Pinpoint the cell where the given text exists, returning its [X, Y] midpoint coordinate. 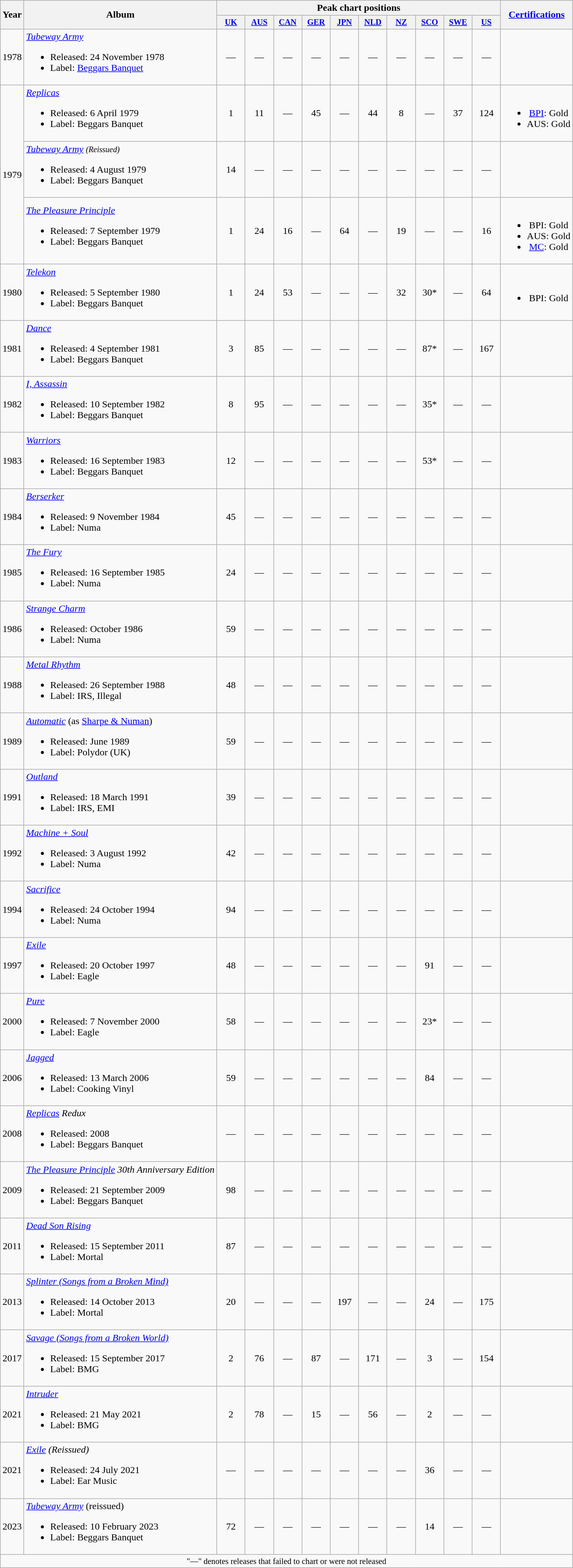
Strange CharmReleased: October 1986Label: Numa [120, 629]
2006 [12, 1078]
Tubeway ArmyReleased: 24 November 1978Label: Beggars Banquet [120, 57]
Certifications [537, 15]
1997 [12, 965]
BPI: GoldAUS: Gold [537, 113]
23* [430, 1022]
1979 [12, 175]
154 [486, 1358]
CAN [288, 22]
20 [231, 1302]
Dead Son RisingReleased: 15 September 2011Label: Mortal [120, 1246]
19 [402, 231]
"—" denotes releases that failed to chart or were not released [286, 1561]
95 [260, 405]
Savage (Songs from a Broken World)Released: 15 September 2017Label: BMG [120, 1358]
53* [430, 461]
Year [12, 15]
Metal RhythmReleased: 26 September 1988Label: IRS, Illegal [120, 685]
91 [430, 965]
The FuryReleased: 16 September 1985Label: Numa [120, 573]
37 [458, 113]
JaggedReleased: 13 March 2006Label: Cooking Vinyl [120, 1078]
39 [231, 797]
2023 [12, 1526]
Album [120, 15]
44 [373, 113]
94 [231, 909]
AUS [260, 22]
UK [231, 22]
72 [231, 1526]
DanceReleased: 4 September 1981Label: Beggars Banquet [120, 348]
I, AssassinReleased: 10 September 1982Label: Beggars Banquet [120, 405]
1981 [12, 348]
2017 [12, 1358]
11 [260, 113]
1989 [12, 741]
ReplicasReleased: 6 April 1979Label: Beggars Banquet [120, 113]
US [486, 22]
Machine + SoulReleased: 3 August 1992Label: Numa [120, 853]
BPI: GoldAUS: GoldMC: Gold [537, 231]
Splinter (Songs from a Broken Mind)Released: 14 October 2013Label: Mortal [120, 1302]
NZ [402, 22]
1986 [12, 629]
BerserkerReleased: 9 November 1984Label: Numa [120, 517]
2011 [12, 1246]
2013 [12, 1302]
12 [231, 461]
JPN [345, 22]
1991 [12, 797]
1983 [12, 461]
IntruderReleased: 21 May 2021Label: BMG [120, 1414]
53 [288, 292]
Peak chart positions [359, 8]
197 [345, 1302]
OutlandReleased: 18 March 1991Label: IRS, EMI [120, 797]
The Pleasure PrincipleReleased: 7 September 1979Label: Beggars Banquet [120, 231]
Tubeway Army (Reissued)Released: 4 August 1979Label: Beggars Banquet [120, 169]
1982 [12, 405]
32 [402, 292]
175 [486, 1302]
42 [231, 853]
SacrificeReleased: 24 October 1994Label: Numa [120, 909]
SCO [430, 22]
171 [373, 1358]
36 [430, 1470]
ExileReleased: 20 October 1997Label: Eagle [120, 965]
1978 [12, 57]
SWE [458, 22]
1985 [12, 573]
35* [430, 405]
1988 [12, 685]
TelekonReleased: 5 September 1980Label: Beggars Banquet [120, 292]
84 [430, 1078]
The Pleasure Principle 30th Anniversary EditionReleased: 21 September 2009Label: Beggars Banquet [120, 1190]
1980 [12, 292]
85 [260, 348]
56 [373, 1414]
1994 [12, 909]
2009 [12, 1190]
WarriorsReleased: 16 September 1983Label: Beggars Banquet [120, 461]
98 [231, 1190]
PureReleased: 7 November 2000Label: Eagle [120, 1022]
GER [316, 22]
76 [260, 1358]
124 [486, 113]
30* [430, 292]
NLD [373, 22]
1992 [12, 853]
Automatic (as Sharpe & Numan)Released: June 1989Label: Polydor (UK) [120, 741]
87* [430, 348]
58 [231, 1022]
Replicas ReduxReleased: 2008Label: Beggars Banquet [120, 1134]
Tubeway Army (reissued)Released: 10 February 2023Label: Beggars Banquet [120, 1526]
167 [486, 348]
1984 [12, 517]
15 [316, 1414]
2008 [12, 1134]
BPI: Gold [537, 292]
2000 [12, 1022]
Exile (Reissued)Released: 24 July 2021Label: Ear Music [120, 1470]
78 [260, 1414]
